Return (x, y) of the center of cell containing provided text 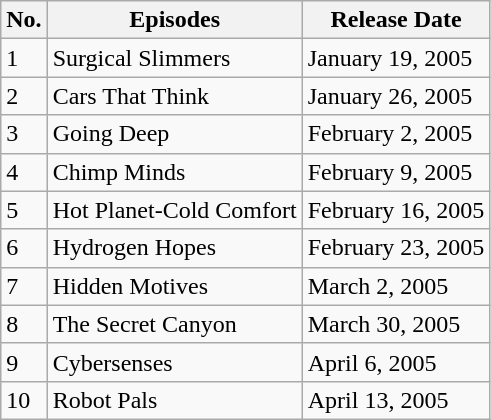
February 16, 2005 (396, 210)
March 30, 2005 (396, 324)
April 13, 2005 (396, 400)
6 (24, 248)
Episodes (174, 20)
10 (24, 400)
2 (24, 96)
The Secret Canyon (174, 324)
Cars That Think (174, 96)
Going Deep (174, 134)
February 23, 2005 (396, 248)
Release Date (396, 20)
Hot Planet-Cold Comfort (174, 210)
January 26, 2005 (396, 96)
April 6, 2005 (396, 362)
9 (24, 362)
Chimp Minds (174, 172)
8 (24, 324)
3 (24, 134)
March 2, 2005 (396, 286)
Robot Pals (174, 400)
1 (24, 58)
February 2, 2005 (396, 134)
No. (24, 20)
Cybersenses (174, 362)
Surgical Slimmers (174, 58)
Hydrogen Hopes (174, 248)
4 (24, 172)
7 (24, 286)
5 (24, 210)
Hidden Motives (174, 286)
January 19, 2005 (396, 58)
February 9, 2005 (396, 172)
